For the text-containing cell, return its midpoint in (X, Y) coordinate format. 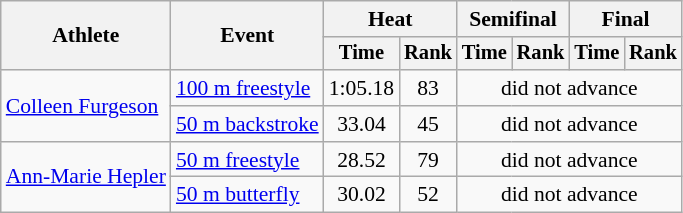
Heat (390, 19)
28.52 (362, 160)
Athlete (86, 36)
33.04 (362, 124)
50 m backstroke (248, 124)
30.02 (362, 195)
45 (428, 124)
52 (428, 195)
50 m freestyle (248, 160)
Colleen Furgeson (86, 106)
Event (248, 36)
100 m freestyle (248, 88)
83 (428, 88)
Semifinal (513, 19)
79 (428, 160)
50 m butterfly (248, 195)
Final (625, 19)
1:05.18 (362, 88)
Ann-Marie Hepler (86, 178)
